Pinpoint the cell where the given text exists, returning its (x, y) midpoint coordinate. 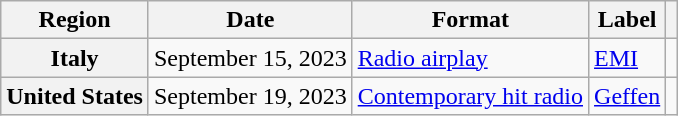
Region (75, 20)
September 19, 2023 (250, 96)
United States (75, 96)
Format (470, 20)
Label (628, 20)
Geffen (628, 96)
EMI (628, 58)
Radio airplay (470, 58)
September 15, 2023 (250, 58)
Date (250, 20)
Italy (75, 58)
Contemporary hit radio (470, 96)
